Determine the (X, Y) coordinate at the center of the cell enclosing the given text.  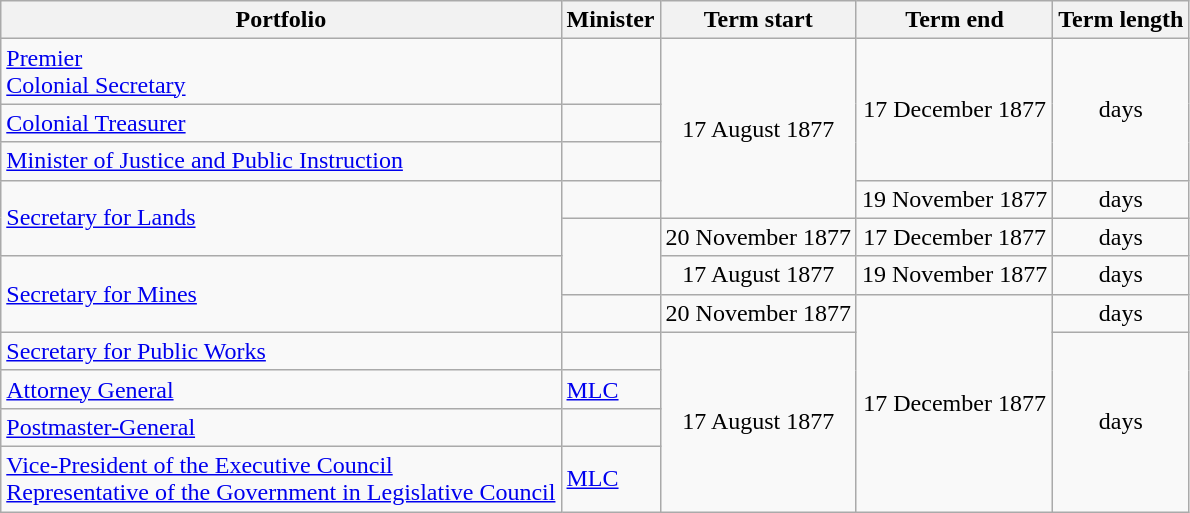
Attorney General (281, 389)
Secretary for Mines (281, 294)
Portfolio (281, 20)
Vice-President of the Executive CouncilRepresentative of the Government in Legislative Council (281, 478)
Secretary for Public Works (281, 351)
Term length (1121, 20)
PremierColonial Secretary (281, 72)
Term start (758, 20)
Postmaster-General (281, 427)
Minister (610, 20)
Term end (954, 20)
Minister of Justice and Public Instruction (281, 161)
Colonial Treasurer (281, 123)
Secretary for Lands (281, 218)
